Provide the [X, Y] coordinate of the cell's center where the given text is located.  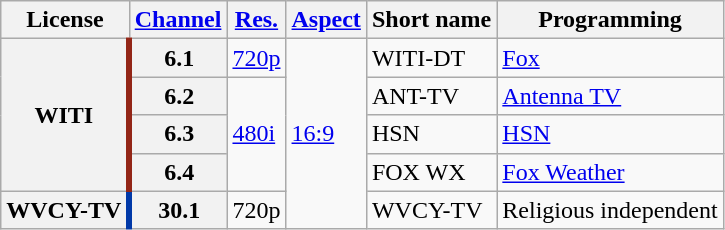
Channel [178, 20]
16:9 [326, 134]
Fox Weather [610, 172]
Programming [610, 20]
Aspect [326, 20]
6.1 [178, 58]
30.1 [178, 210]
6.3 [178, 134]
ANT-TV [431, 96]
FOX WX [431, 172]
Short name [431, 20]
6.2 [178, 96]
480i [256, 134]
Res. [256, 20]
License [65, 20]
Antenna TV [610, 96]
6.4 [178, 172]
WITI [65, 115]
Religious independent [610, 210]
WITI-DT [431, 58]
Fox [610, 58]
